Determine the (X, Y) coordinate at the center of the cell enclosing the given text.  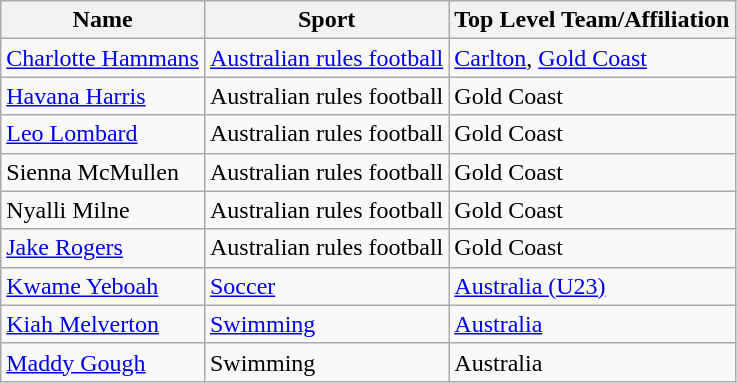
Sport (326, 20)
Havana Harris (103, 96)
Carlton, Gold Coast (592, 58)
Jake Rogers (103, 248)
Nyalli Milne (103, 210)
Kiah Melverton (103, 324)
Top Level Team/Affiliation (592, 20)
Maddy Gough (103, 362)
Name (103, 20)
Charlotte Hammans (103, 58)
Kwame Yeboah (103, 286)
Soccer (326, 286)
Leo Lombard (103, 134)
Sienna McMullen (103, 172)
Australia (U23) (592, 286)
